Scan for the cell matching the given text and deliver its (X, Y) coordinate at center. 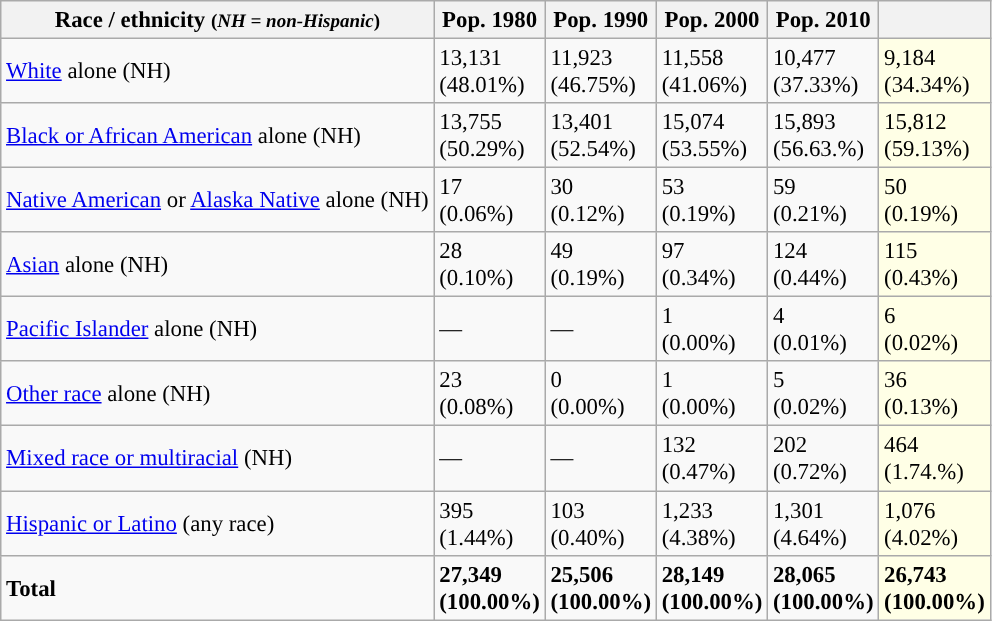
15,893(56.63.%) (824, 136)
25,506(100.00%) (600, 588)
30(0.12%) (600, 200)
59(0.21%) (824, 200)
0(0.00%) (600, 394)
13,755(50.29%) (490, 136)
15,074(53.55%) (712, 136)
53(0.19%) (712, 200)
6(0.02%) (934, 330)
202(0.72%) (824, 458)
97(0.34%) (712, 264)
Pop. 2000 (712, 20)
5(0.02%) (824, 394)
50(0.19%) (934, 200)
11,923(46.75%) (600, 72)
Asian alone (NH) (218, 264)
15,812(59.13%) (934, 136)
4(0.01%) (824, 330)
13,131(48.01%) (490, 72)
23(0.08%) (490, 394)
464(1.74.%) (934, 458)
Black or African American alone (NH) (218, 136)
28,065(100.00%) (824, 588)
124(0.44%) (824, 264)
115(0.43%) (934, 264)
49(0.19%) (600, 264)
Native American or Alaska Native alone (NH) (218, 200)
132(0.47%) (712, 458)
103(0.40%) (600, 524)
Hispanic or Latino (any race) (218, 524)
28(0.10%) (490, 264)
36(0.13%) (934, 394)
395(1.44%) (490, 524)
10,477(37.33%) (824, 72)
Pacific Islander alone (NH) (218, 330)
17(0.06%) (490, 200)
Pop. 1980 (490, 20)
11,558(41.06%) (712, 72)
Mixed race or multiracial (NH) (218, 458)
1,076(4.02%) (934, 524)
13,401(52.54%) (600, 136)
Total (218, 588)
28,149(100.00%) (712, 588)
1,301(4.64%) (824, 524)
Pop. 1990 (600, 20)
Other race alone (NH) (218, 394)
27,349(100.00%) (490, 588)
White alone (NH) (218, 72)
9,184(34.34%) (934, 72)
26,743(100.00%) (934, 588)
Race / ethnicity (NH = non-Hispanic) (218, 20)
1,233(4.38%) (712, 524)
Pop. 2010 (824, 20)
